Output the (x, y) coordinate of the center of the cell containing the given text.  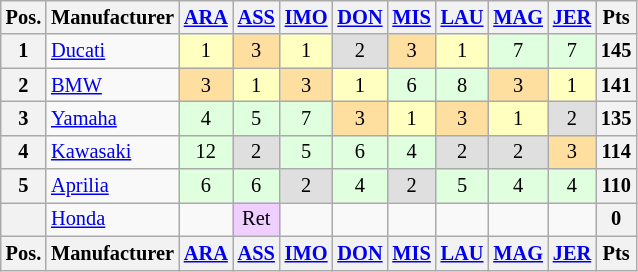
8 (462, 85)
110 (616, 186)
Yamaha (112, 118)
12 (206, 152)
141 (616, 85)
Aprilia (112, 186)
BMW (112, 85)
0 (616, 219)
135 (616, 118)
114 (616, 152)
Honda (112, 219)
145 (616, 51)
Ducati (112, 51)
Kawasaki (112, 152)
Ret (256, 219)
